Extract the [X, Y] coordinate from the center of the cell holding the provided text.  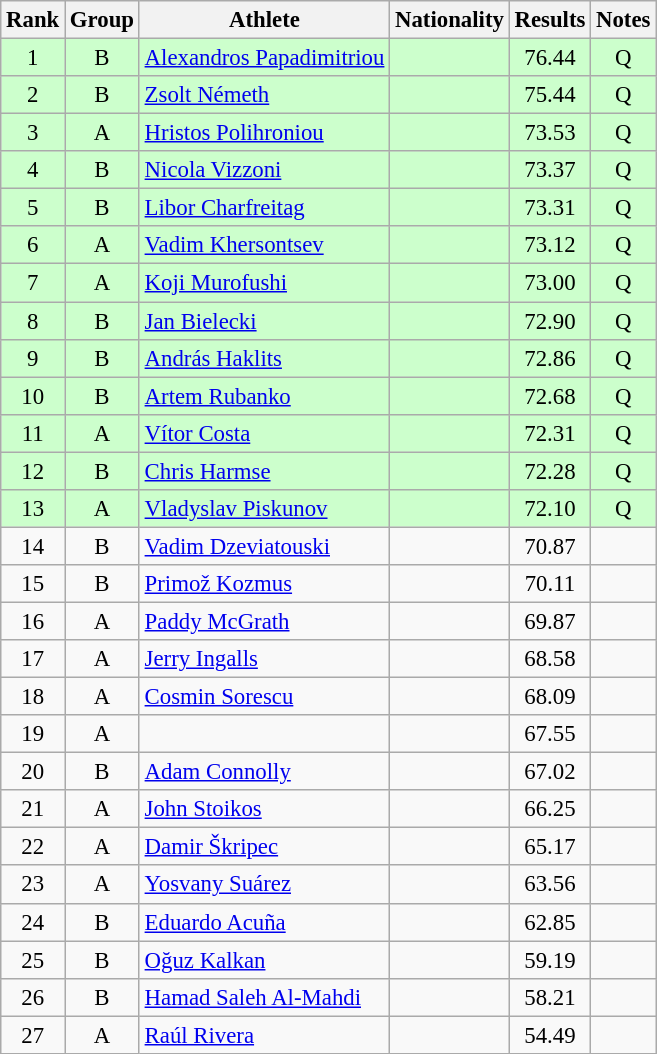
3 [33, 133]
Notes [624, 20]
73.37 [550, 170]
Oğuz Kalkan [264, 960]
72.86 [550, 358]
1 [33, 58]
65.17 [550, 847]
Zsolt Németh [264, 95]
Vladyslav Piskunov [264, 509]
58.21 [550, 997]
Hamad Saleh Al-Mahdi [264, 997]
5 [33, 208]
68.09 [550, 697]
Hristos Polihroniou [264, 133]
17 [33, 659]
54.49 [550, 1035]
Group [102, 20]
Results [550, 20]
John Stoikos [264, 809]
6 [33, 245]
Vadim Khersontsev [264, 245]
24 [33, 922]
13 [33, 509]
11 [33, 433]
Eduardo Acuña [264, 922]
Rank [33, 20]
Athlete [264, 20]
62.85 [550, 922]
23 [33, 885]
73.53 [550, 133]
72.31 [550, 433]
75.44 [550, 95]
Nicola Vizzoni [264, 170]
Adam Connolly [264, 772]
69.87 [550, 621]
Cosmin Sorescu [264, 697]
12 [33, 471]
59.19 [550, 960]
73.00 [550, 283]
Raúl Rivera [264, 1035]
19 [33, 734]
Damir Škripec [264, 847]
14 [33, 546]
Yosvany Suárez [264, 885]
63.56 [550, 885]
Alexandros Papadimitriou [264, 58]
Jerry Ingalls [264, 659]
4 [33, 170]
Koji Murofushi [264, 283]
20 [33, 772]
72.10 [550, 509]
70.11 [550, 584]
16 [33, 621]
66.25 [550, 809]
Artem Rubanko [264, 396]
76.44 [550, 58]
10 [33, 396]
András Haklits [264, 358]
Primož Kozmus [264, 584]
8 [33, 321]
Vadim Dzeviatouski [264, 546]
73.12 [550, 245]
72.68 [550, 396]
68.58 [550, 659]
67.55 [550, 734]
15 [33, 584]
Nationality [450, 20]
Libor Charfreitag [264, 208]
Chris Harmse [264, 471]
22 [33, 847]
21 [33, 809]
25 [33, 960]
Vítor Costa [264, 433]
67.02 [550, 772]
18 [33, 697]
26 [33, 997]
70.87 [550, 546]
2 [33, 95]
9 [33, 358]
27 [33, 1035]
Paddy McGrath [264, 621]
72.28 [550, 471]
72.90 [550, 321]
Jan Bielecki [264, 321]
7 [33, 283]
73.31 [550, 208]
